Provide the (x, y) coordinate of the cell's center where the given text is located.  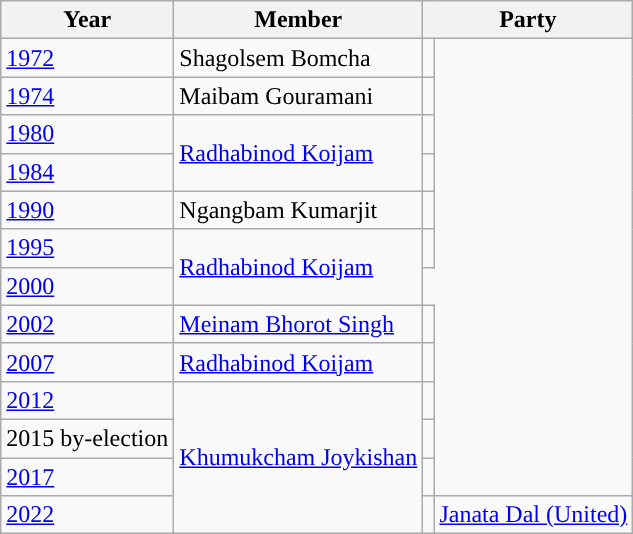
Year (88, 20)
1974 (88, 96)
Shagolsem Bomcha (298, 58)
1984 (88, 172)
Khumukcham Joykishan (298, 457)
2015 by-election (88, 438)
1995 (88, 248)
2000 (88, 286)
Party (528, 20)
Meinam Bhorot Singh (298, 324)
Maibam Gouramani (298, 96)
Member (298, 20)
Ngangbam Kumarjit (298, 210)
2022 (88, 515)
2007 (88, 362)
1972 (88, 58)
Janata Dal (United) (534, 515)
2002 (88, 324)
2012 (88, 400)
1980 (88, 134)
1990 (88, 210)
2017 (88, 477)
